Return (x, y) of the center of cell containing provided text 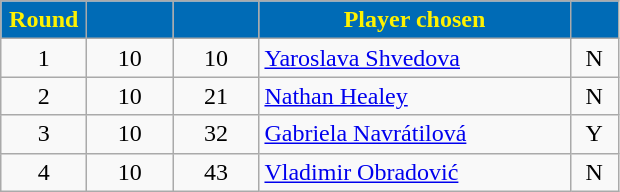
Round (44, 20)
Nathan Healey (414, 96)
32 (216, 134)
4 (44, 172)
Gabriela Navrátilová (414, 134)
Vladimir Obradović (414, 172)
Y (594, 134)
Yaroslava Shvedova (414, 58)
3 (44, 134)
43 (216, 172)
2 (44, 96)
1 (44, 58)
Player chosen (414, 20)
21 (216, 96)
